Output the (X, Y) coordinate of the center of the cell containing the given text.  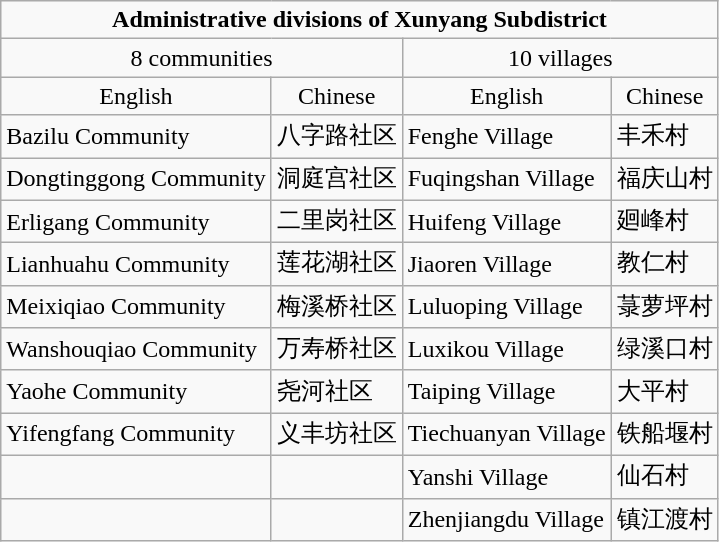
铁船堰村 (664, 434)
Jiaoren Village (506, 264)
莲花湖社区 (336, 264)
Yaohe Community (136, 392)
八字路社区 (336, 136)
镇江渡村 (664, 520)
绿溪口村 (664, 350)
Yanshi Village (506, 476)
Dongtinggong Community (136, 180)
Fuqingshan Village (506, 180)
Tiechuanyan Village (506, 434)
梅溪桥社区 (336, 306)
菉萝坪村 (664, 306)
大平村 (664, 392)
8 communities (202, 58)
Meixiqiao Community (136, 306)
尧河社区 (336, 392)
仙石村 (664, 476)
Huifeng Village (506, 222)
二里岗社区 (336, 222)
廻峰村 (664, 222)
Lianhuahu Community (136, 264)
万寿桥社区 (336, 350)
10 villages (560, 58)
Taiping Village (506, 392)
丰禾村 (664, 136)
Wanshouqiao Community (136, 350)
Luluoping Village (506, 306)
Bazilu Community (136, 136)
Yifengfang Community (136, 434)
Administrative divisions of Xunyang Subdistrict (360, 20)
Fenghe Village (506, 136)
Luxikou Village (506, 350)
教仁村 (664, 264)
福庆山村 (664, 180)
Zhenjiangdu Village (506, 520)
Erligang Community (136, 222)
义丰坊社区 (336, 434)
洞庭宫社区 (336, 180)
